Search for the cell housing the specified text and yield its [x, y] center coordinate. 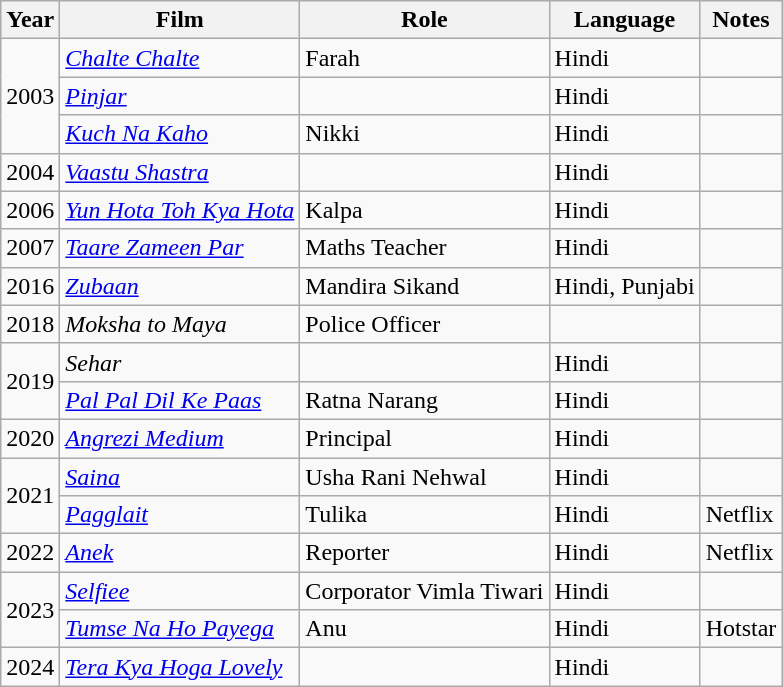
Police Officer [424, 324]
Kalpa [424, 210]
Film [180, 20]
Sehar [180, 362]
Saina [180, 477]
Corporator Vimla Tiwari [424, 591]
2020 [30, 438]
Anek [180, 553]
2019 [30, 381]
2024 [30, 667]
Principal [424, 438]
Role [424, 20]
Reporter [424, 553]
Hindi, Punjabi [624, 286]
Usha Rani Nehwal [424, 477]
Zubaan [180, 286]
2018 [30, 324]
Chalte Chalte [180, 58]
2006 [30, 210]
Maths Teacher [424, 248]
Selfiee [180, 591]
Moksha to Maya [180, 324]
2021 [30, 496]
Vaastu Shastra [180, 172]
Year [30, 20]
Anu [424, 629]
Pal Pal Dil Ke Paas [180, 400]
Tulika [424, 515]
Pinjar [180, 96]
Notes [741, 20]
2022 [30, 553]
Tera Kya Hoga Lovely [180, 667]
Taare Zameen Par [180, 248]
Language [624, 20]
2004 [30, 172]
2016 [30, 286]
2023 [30, 610]
Mandira Sikand [424, 286]
Yun Hota Toh Kya Hota [180, 210]
2007 [30, 248]
Angrezi Medium [180, 438]
Farah [424, 58]
Kuch Na Kaho [180, 134]
Ratna Narang [424, 400]
Nikki [424, 134]
Tumse Na Ho Payega [180, 629]
Hotstar [741, 629]
2003 [30, 96]
Pagglait [180, 515]
